Provide the (X, Y) coordinate of the cell's center where the given text is located.  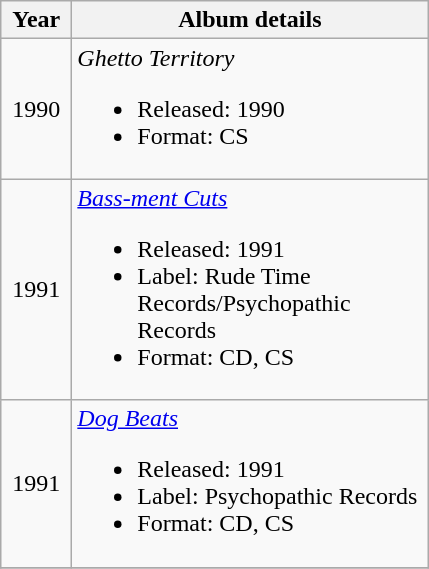
Album details (250, 20)
Year (36, 20)
Dog BeatsReleased: 1991Label: Psychopathic RecordsFormat: CD, CS (250, 484)
1990 (36, 109)
Bass-ment CutsReleased: 1991Label: Rude Time Records/Psychopathic RecordsFormat: CD, CS (250, 290)
Ghetto TerritoryReleased: 1990Format: CS (250, 109)
